For the text-containing cell, return its midpoint in (x, y) coordinate format. 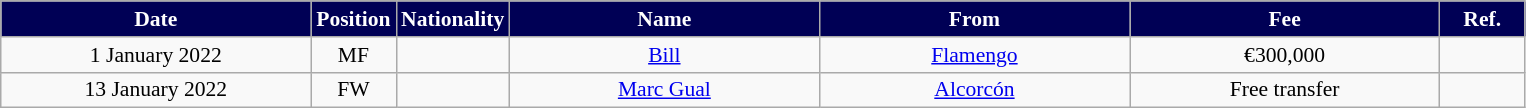
Date (156, 19)
Alcorcón (974, 90)
Fee (1285, 19)
Marc Gual (664, 90)
Flamengo (974, 55)
Free transfer (1285, 90)
€300,000 (1285, 55)
MF (354, 55)
Bill (664, 55)
13 January 2022 (156, 90)
FW (354, 90)
1 January 2022 (156, 55)
Position (354, 19)
Ref. (1482, 19)
From (974, 19)
Nationality (452, 19)
Name (664, 19)
